Scan for the cell matching the given text and deliver its (X, Y) coordinate at center. 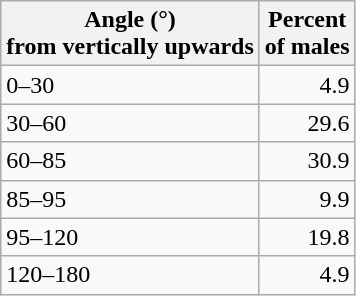
19.8 (307, 237)
85–95 (130, 199)
60–85 (130, 161)
Angle (°)from vertically upwards (130, 34)
30–60 (130, 123)
95–120 (130, 237)
29.6 (307, 123)
30.9 (307, 161)
9.9 (307, 199)
Percentof males (307, 34)
120–180 (130, 275)
0–30 (130, 85)
